From the cell containing the given text, extract its center point as [X, Y] coordinate. 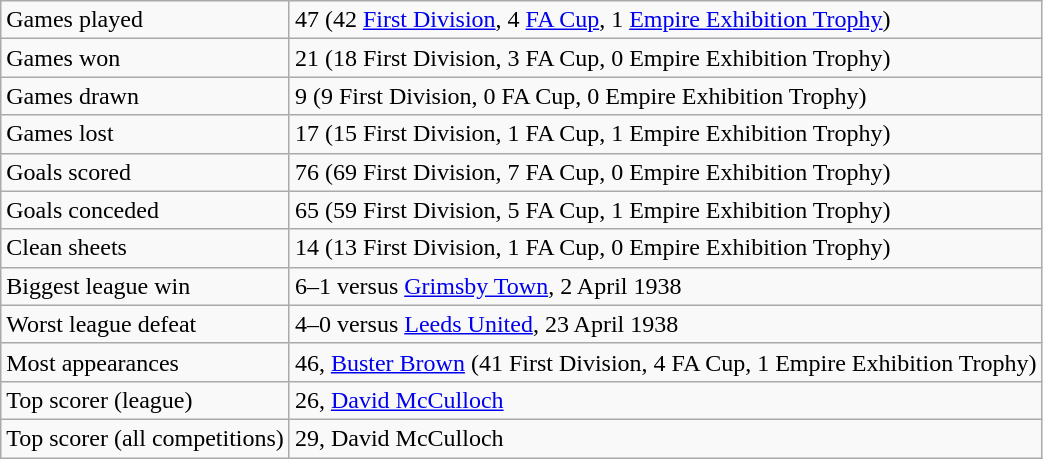
17 (15 First Division, 1 FA Cup, 1 Empire Exhibition Trophy) [666, 134]
Worst league defeat [146, 324]
Top scorer (league) [146, 400]
Games lost [146, 134]
Most appearances [146, 362]
26, David McCulloch [666, 400]
4–0 versus Leeds United, 23 April 1938 [666, 324]
Games played [146, 20]
46, Buster Brown (41 First Division, 4 FA Cup, 1 Empire Exhibition Trophy) [666, 362]
65 (59 First Division, 5 FA Cup, 1 Empire Exhibition Trophy) [666, 210]
76 (69 First Division, 7 FA Cup, 0 Empire Exhibition Trophy) [666, 172]
Biggest league win [146, 286]
6–1 versus Grimsby Town, 2 April 1938 [666, 286]
Top scorer (all competitions) [146, 438]
47 (42 First Division, 4 FA Cup, 1 Empire Exhibition Trophy) [666, 20]
Games drawn [146, 96]
Games won [146, 58]
9 (9 First Division, 0 FA Cup, 0 Empire Exhibition Trophy) [666, 96]
Goals scored [146, 172]
14 (13 First Division, 1 FA Cup, 0 Empire Exhibition Trophy) [666, 248]
Goals conceded [146, 210]
Clean sheets [146, 248]
21 (18 First Division, 3 FA Cup, 0 Empire Exhibition Trophy) [666, 58]
29, David McCulloch [666, 438]
